Identify which cell holds the provided text, then report its (x, y) central coordinate. 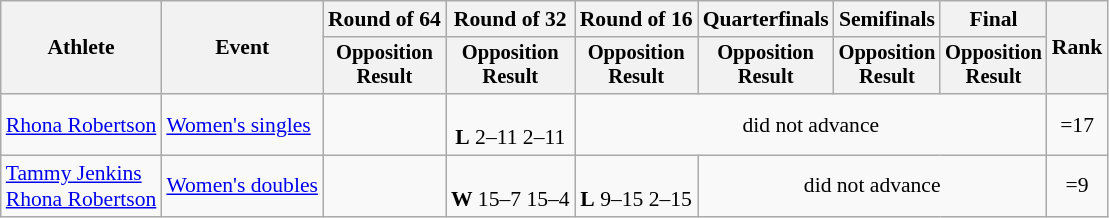
Rhona Robertson (82, 124)
L 9–15 2–15 (636, 186)
Round of 64 (384, 19)
=17 (1078, 124)
Event (242, 48)
Athlete (82, 48)
Round of 32 (510, 19)
Tammy JenkinsRhona Robertson (82, 186)
Women's singles (242, 124)
W 15–7 15–4 (510, 186)
=9 (1078, 186)
Quarterfinals (766, 19)
Rank (1078, 48)
Semifinals (888, 19)
Round of 16 (636, 19)
L 2–11 2–11 (510, 124)
Final (994, 19)
Women's doubles (242, 186)
